Return the (X, Y) coordinate for the center point of the cell that contains the specified text.  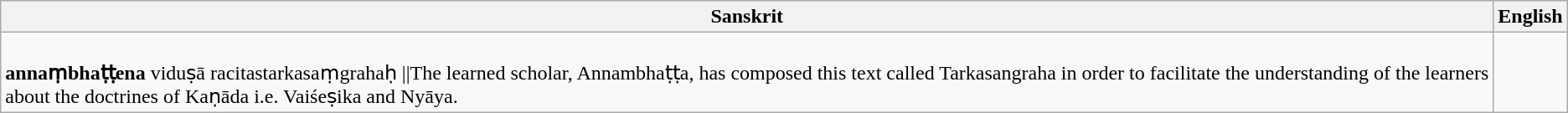
Sanskrit (747, 17)
English (1530, 17)
